Determine the [X, Y] coordinate at the center of the cell enclosing the given text.  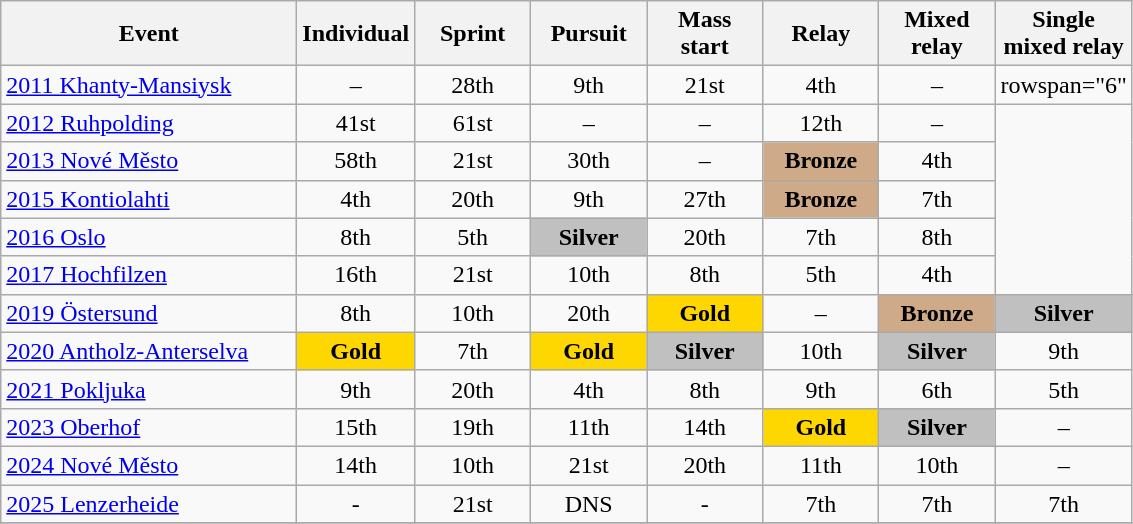
2021 Pokljuka [149, 389]
Mixed relay [937, 34]
2025 Lenzerheide [149, 503]
Sprint [473, 34]
27th [705, 199]
61st [473, 123]
Pursuit [589, 34]
58th [356, 161]
2024 Nové Město [149, 465]
2013 Nové Město [149, 161]
28th [473, 85]
6th [937, 389]
2015 Kontiolahti [149, 199]
16th [356, 275]
Individual [356, 34]
2012 Ruhpolding [149, 123]
2020 Antholz-Anterselva [149, 351]
2023 Oberhof [149, 427]
30th [589, 161]
DNS [589, 503]
2011 Khanty-Mansiysk [149, 85]
rowspan="6" [1064, 85]
15th [356, 427]
2016 Oslo [149, 237]
Mass start [705, 34]
41st [356, 123]
2017 Hochfilzen [149, 275]
Single mixed relay [1064, 34]
12th [821, 123]
2019 Östersund [149, 313]
19th [473, 427]
Relay [821, 34]
Event [149, 34]
